Determine the (X, Y) coordinate at the center of the cell enclosing the given text.  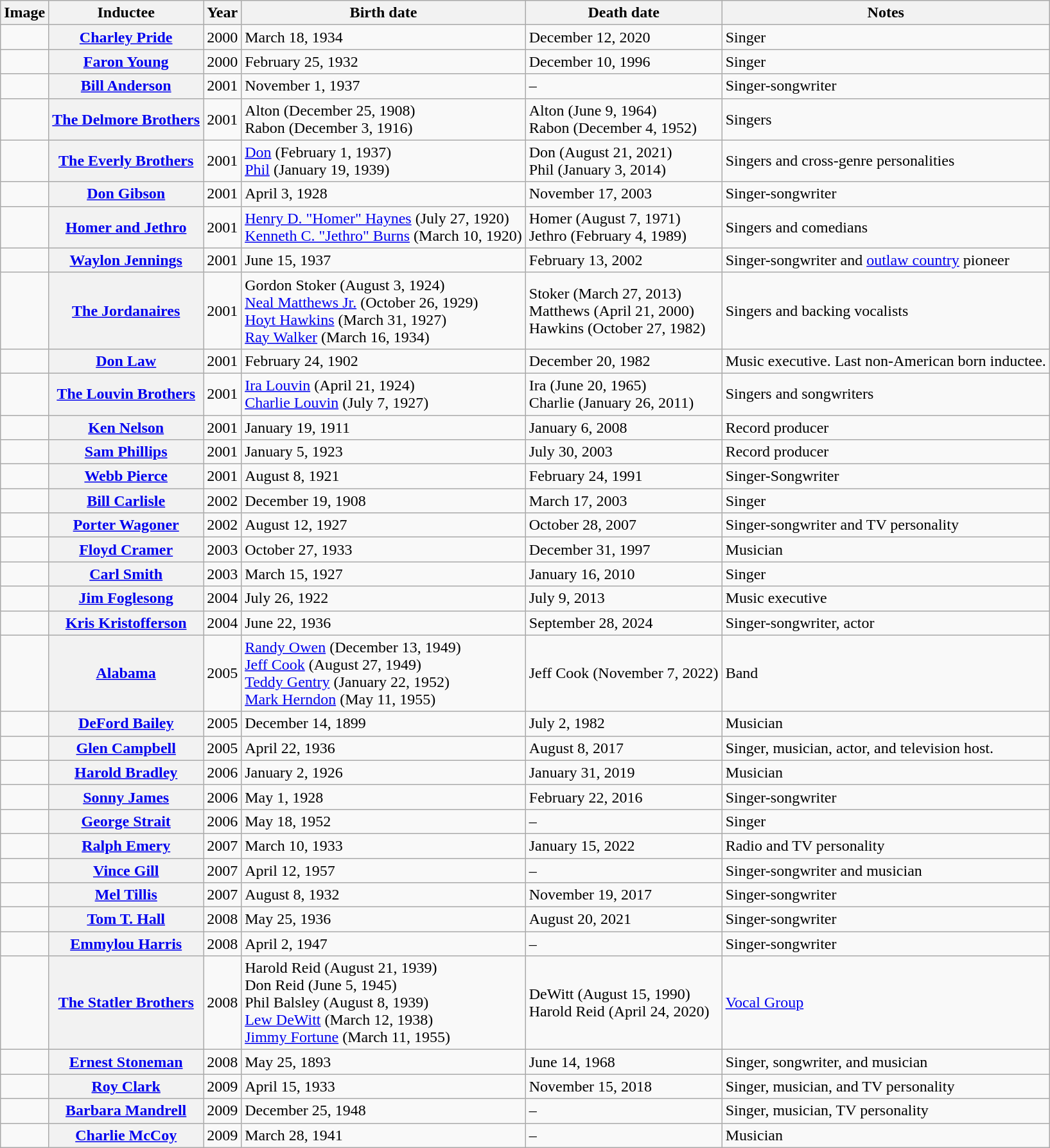
Ira (June 20, 1965)Charlie (January 26, 2011) (624, 394)
January 5, 1923 (384, 452)
April 12, 1957 (384, 870)
The Everly Brothers (126, 161)
January 16, 2010 (624, 574)
May 1, 1928 (384, 797)
Harold Bradley (126, 772)
Singer, songwriter, and musician (886, 1062)
April 3, 1928 (384, 194)
July 30, 2003 (624, 452)
Singer-songwriter and TV personality (886, 525)
March 28, 1941 (384, 1135)
Sonny James (126, 797)
August 12, 1927 (384, 525)
Floyd Cramer (126, 550)
February 24, 1902 (384, 361)
Emmylou Harris (126, 944)
Singer-Songwriter (886, 476)
Death date (624, 13)
Stoker (March 27, 2013)Matthews (April 21, 2000)Hawkins (October 27, 1982) (624, 311)
October 27, 1933 (384, 550)
January 19, 1911 (384, 427)
December 12, 2020 (624, 37)
Alton (June 9, 1964)Rabon (December 4, 1952) (624, 119)
January 31, 2019 (624, 772)
Ernest Stoneman (126, 1062)
Alabama (126, 673)
Ralph Emery (126, 846)
August 8, 1921 (384, 476)
July 9, 2013 (624, 598)
Singer-songwriter and musician (886, 870)
Charley Pride (126, 37)
Bill Carlisle (126, 501)
Singer-songwriter, actor (886, 623)
August 8, 1932 (384, 895)
March 15, 1927 (384, 574)
June 22, 1936 (384, 623)
December 31, 1997 (624, 550)
Don Law (126, 361)
Notes (886, 13)
April 15, 1933 (384, 1086)
August 20, 2021 (624, 919)
February 24, 1991 (624, 476)
August 8, 2017 (624, 748)
Singer, musician, actor, and television host. (886, 748)
July 2, 1982 (624, 724)
December 14, 1899 (384, 724)
Vince Gill (126, 870)
Harold Reid (August 21, 1939)Don Reid (June 5, 1945)Phil Balsley (August 8, 1939)Lew DeWitt (March 12, 1938)Jimmy Fortune (March 11, 1955) (384, 1003)
Don (August 21, 2021)Phil (January 3, 2014) (624, 161)
Mel Tillis (126, 895)
September 28, 2024 (624, 623)
The Delmore Brothers (126, 119)
May 25, 1893 (384, 1062)
Don Gibson (126, 194)
March 10, 1933 (384, 846)
Homer and Jethro (126, 227)
Sam Phillips (126, 452)
Tom T. Hall (126, 919)
November 19, 2017 (624, 895)
Year (222, 13)
Waylon Jennings (126, 260)
February 25, 1932 (384, 62)
The Statler Brothers (126, 1003)
December 10, 1996 (624, 62)
November 15, 2018 (624, 1086)
January 15, 2022 (624, 846)
Vocal Group (886, 1003)
Singers and comedians (886, 227)
Homer (August 7, 1971)Jethro (February 4, 1989) (624, 227)
April 2, 1947 (384, 944)
Charlie McCoy (126, 1135)
Singer-songwriter and outlaw country pioneer (886, 260)
October 28, 2007 (624, 525)
Birth date (384, 13)
Bill Anderson (126, 86)
DeWitt (August 15, 1990)Harold Reid (April 24, 2020) (624, 1003)
Gordon Stoker (August 3, 1924)Neal Matthews Jr. (October 26, 1929)Hoyt Hawkins (March 31, 1927)Ray Walker (March 16, 1934) (384, 311)
The Louvin Brothers (126, 394)
George Strait (126, 821)
Singers and cross-genre personalities (886, 161)
December 25, 1948 (384, 1111)
Singers (886, 119)
March 18, 1934 (384, 37)
Radio and TV personality (886, 846)
Carl Smith (126, 574)
The Jordanaires (126, 311)
Glen Campbell (126, 748)
Randy Owen (December 13, 1949)Jeff Cook (August 27, 1949)Teddy Gentry (January 22, 1952)Mark Herndon (May 11, 1955) (384, 673)
Barbara Mandrell (126, 1111)
December 19, 1908 (384, 501)
January 6, 2008 (624, 427)
Jeff Cook (November 7, 2022) (624, 673)
DeFord Bailey (126, 724)
Singers and backing vocalists (886, 311)
February 13, 2002 (624, 260)
July 26, 1922 (384, 598)
Music executive. Last non-American born inductee. (886, 361)
Don (February 1, 1937)Phil (January 19, 1939) (384, 161)
Image (24, 13)
June 15, 1937 (384, 260)
April 22, 1936 (384, 748)
Singers and songwriters (886, 394)
Band (886, 673)
Henry D. "Homer" Haynes (July 27, 1920)Kenneth C. "Jethro" Burns (March 10, 1920) (384, 227)
Faron Young (126, 62)
March 17, 2003 (624, 501)
Webb Pierce (126, 476)
May 25, 1936 (384, 919)
Alton (December 25, 1908)Rabon (December 3, 1916) (384, 119)
Ira Louvin (April 21, 1924)Charlie Louvin (July 7, 1927) (384, 394)
December 20, 1982 (624, 361)
June 14, 1968 (624, 1062)
May 18, 1952 (384, 821)
Singer, musician, and TV personality (886, 1086)
November 1, 1937 (384, 86)
Porter Wagoner (126, 525)
Singer, musician, TV personality (886, 1111)
Inductee (126, 13)
Ken Nelson (126, 427)
Music executive (886, 598)
November 17, 2003 (624, 194)
February 22, 2016 (624, 797)
Roy Clark (126, 1086)
Kris Kristofferson (126, 623)
January 2, 1926 (384, 772)
Jim Foglesong (126, 598)
